Extract the [x, y] coordinate from the center of the cell holding the provided text.  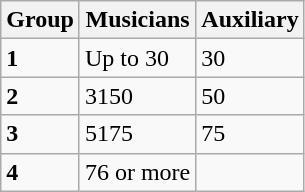
2 [40, 96]
Up to 30 [137, 58]
75 [250, 134]
4 [40, 172]
30 [250, 58]
76 or more [137, 172]
3150 [137, 96]
50 [250, 96]
Group [40, 20]
1 [40, 58]
Auxiliary [250, 20]
5175 [137, 134]
Musicians [137, 20]
3 [40, 134]
